Detect which cell encompasses the target text, then output its (X, Y) center coordinate. 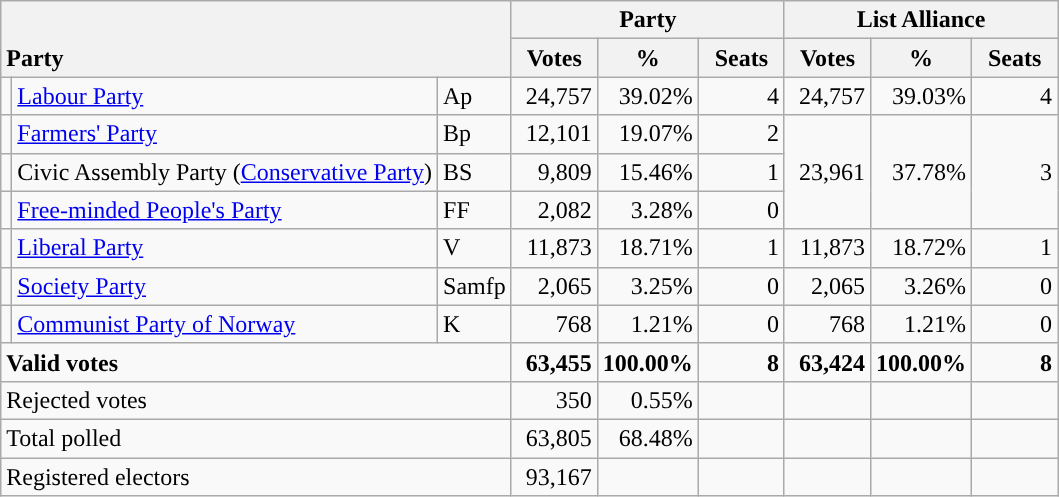
Rejected votes (256, 400)
37.78% (920, 172)
9,809 (554, 172)
2 (741, 134)
23,961 (827, 172)
V (475, 248)
2,082 (554, 210)
List Alliance (920, 20)
350 (554, 400)
K (475, 324)
68.48% (648, 438)
12,101 (554, 134)
BS (475, 172)
Society Party (225, 286)
15.46% (648, 172)
Valid votes (256, 362)
0.55% (648, 400)
Ap (475, 96)
3 (1015, 172)
Samfp (475, 286)
Bp (475, 134)
Free-minded People's Party (225, 210)
Registered electors (256, 477)
3.28% (648, 210)
39.03% (920, 96)
Liberal Party (225, 248)
FF (475, 210)
93,167 (554, 477)
Farmers' Party (225, 134)
39.02% (648, 96)
18.72% (920, 248)
Labour Party (225, 96)
Communist Party of Norway (225, 324)
19.07% (648, 134)
18.71% (648, 248)
63,424 (827, 362)
63,455 (554, 362)
Total polled (256, 438)
3.25% (648, 286)
Civic Assembly Party (Conservative Party) (225, 172)
3.26% (920, 286)
63,805 (554, 438)
